Capture the cell that displays the provided text and extract its (x, y) central coordinate. 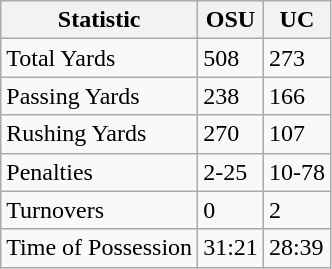
OSU (231, 20)
28:39 (296, 248)
Penalties (100, 172)
Time of Possession (100, 248)
166 (296, 96)
273 (296, 58)
508 (231, 58)
2-25 (231, 172)
Total Yards (100, 58)
Statistic (100, 20)
0 (231, 210)
Turnovers (100, 210)
UC (296, 20)
Rushing Yards (100, 134)
Passing Yards (100, 96)
31:21 (231, 248)
107 (296, 134)
2 (296, 210)
270 (231, 134)
10-78 (296, 172)
238 (231, 96)
